Detect which cell encompasses the target text, then output its (X, Y) center coordinate. 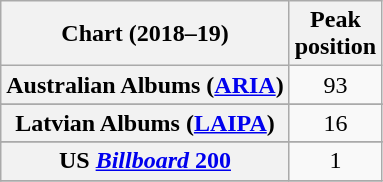
93 (335, 85)
1 (335, 161)
Chart (2018–19) (145, 34)
Australian Albums (ARIA) (145, 85)
16 (335, 123)
Peakposition (335, 34)
Latvian Albums (LAIPA) (145, 123)
US Billboard 200 (145, 161)
